Return [x, y] of the center of cell containing provided text 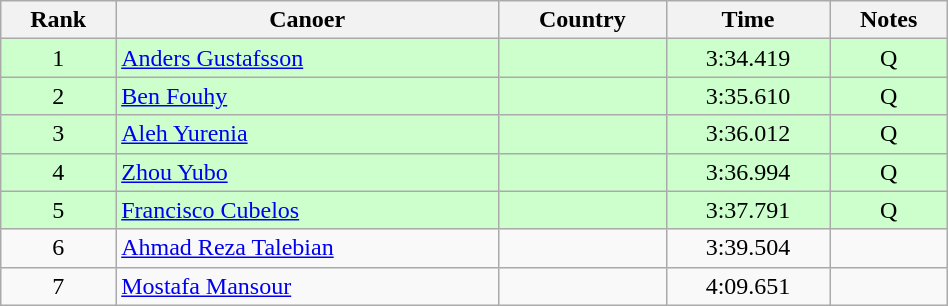
1 [58, 58]
6 [58, 248]
Mostafa Mansour [308, 286]
Ben Fouhy [308, 96]
3:39.504 [748, 248]
3:36.994 [748, 172]
Rank [58, 20]
2 [58, 96]
4 [58, 172]
Notes [888, 20]
3 [58, 134]
Francisco Cubelos [308, 210]
3:34.419 [748, 58]
4:09.651 [748, 286]
Canoer [308, 20]
3:36.012 [748, 134]
Anders Gustafsson [308, 58]
Country [582, 20]
7 [58, 286]
Aleh Yurenia [308, 134]
Ahmad Reza Talebian [308, 248]
3:37.791 [748, 210]
5 [58, 210]
Time [748, 20]
Zhou Yubo [308, 172]
3:35.610 [748, 96]
